Provide the (X, Y) coordinate of the cell's center where the given text is located.  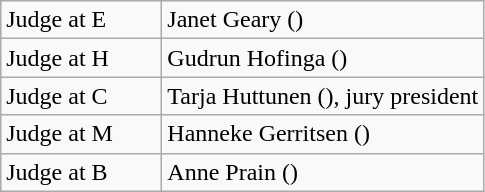
Judge at M (82, 134)
Tarja Huttunen (), jury president (323, 96)
Judge at C (82, 96)
Judge at E (82, 20)
Janet Geary () (323, 20)
Hanneke Gerritsen () (323, 134)
Anne Prain () (323, 172)
Judge at B (82, 172)
Gudrun Hofinga () (323, 58)
Judge at H (82, 58)
